Provide the [x, y] coordinate of the cell's center where the given text is located.  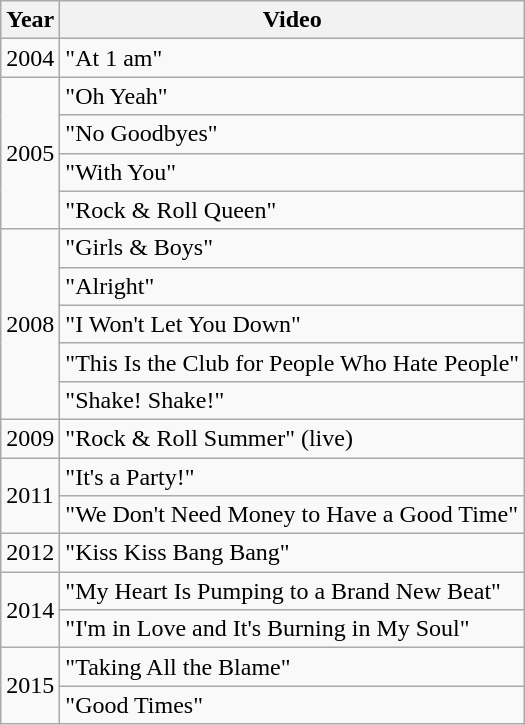
2005 [30, 153]
"No Goodbyes" [292, 134]
"We Don't Need Money to Have a Good Time" [292, 515]
"Taking All the Blame" [292, 667]
"I Won't Let You Down" [292, 324]
"Girls & Boys" [292, 248]
"Oh Yeah" [292, 96]
2004 [30, 58]
2008 [30, 324]
Year [30, 20]
2011 [30, 496]
"Rock & Roll Summer" (live) [292, 438]
2009 [30, 438]
"Alright" [292, 286]
"With You" [292, 172]
2014 [30, 610]
"At 1 am" [292, 58]
"This Is the Club for People Who Hate People" [292, 362]
"It's a Party!" [292, 477]
2015 [30, 686]
Video [292, 20]
"Rock & Roll Queen" [292, 210]
"I'm in Love and It's Burning in My Soul" [292, 629]
"My Heart Is Pumping to a Brand New Beat" [292, 591]
"Kiss Kiss Bang Bang" [292, 553]
2012 [30, 553]
"Shake! Shake!" [292, 400]
"Good Times" [292, 705]
